Extract the (x, y) coordinate from the center of the cell holding the provided text.  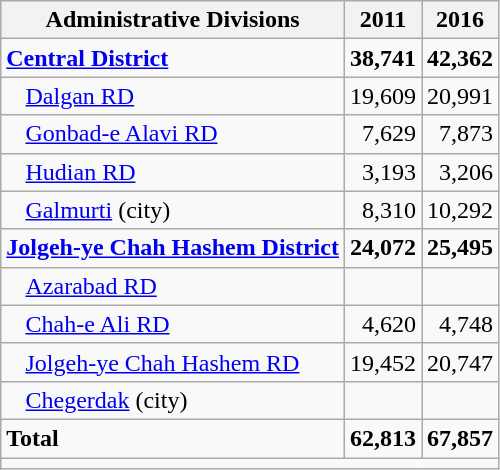
24,072 (382, 248)
4,620 (382, 324)
Azarabad RD (173, 286)
7,873 (460, 134)
Administrative Divisions (173, 20)
Jolgeh-ye Chah Hashem RD (173, 362)
2011 (382, 20)
Galmurti (city) (173, 210)
2016 (460, 20)
19,609 (382, 96)
38,741 (382, 58)
Hudian RD (173, 172)
7,629 (382, 134)
62,813 (382, 438)
3,206 (460, 172)
8,310 (382, 210)
25,495 (460, 248)
3,193 (382, 172)
42,362 (460, 58)
Chah-e Ali RD (173, 324)
10,292 (460, 210)
Jolgeh-ye Chah Hashem District (173, 248)
20,747 (460, 362)
Gonbad-e Alavi RD (173, 134)
20,991 (460, 96)
Chegerdak (city) (173, 400)
19,452 (382, 362)
Total (173, 438)
Dalgan RD (173, 96)
Central District (173, 58)
67,857 (460, 438)
4,748 (460, 324)
